Find where the given text appears and provide that cell's center as [X, Y] coordinate. 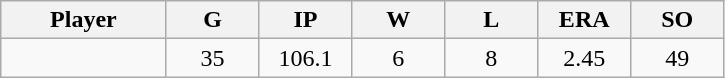
ERA [584, 20]
G [212, 20]
8 [492, 58]
IP [306, 20]
L [492, 20]
6 [398, 58]
2.45 [584, 58]
49 [678, 58]
Player [84, 20]
SO [678, 20]
106.1 [306, 58]
W [398, 20]
35 [212, 58]
